For the text-containing cell, return its midpoint in (x, y) coordinate format. 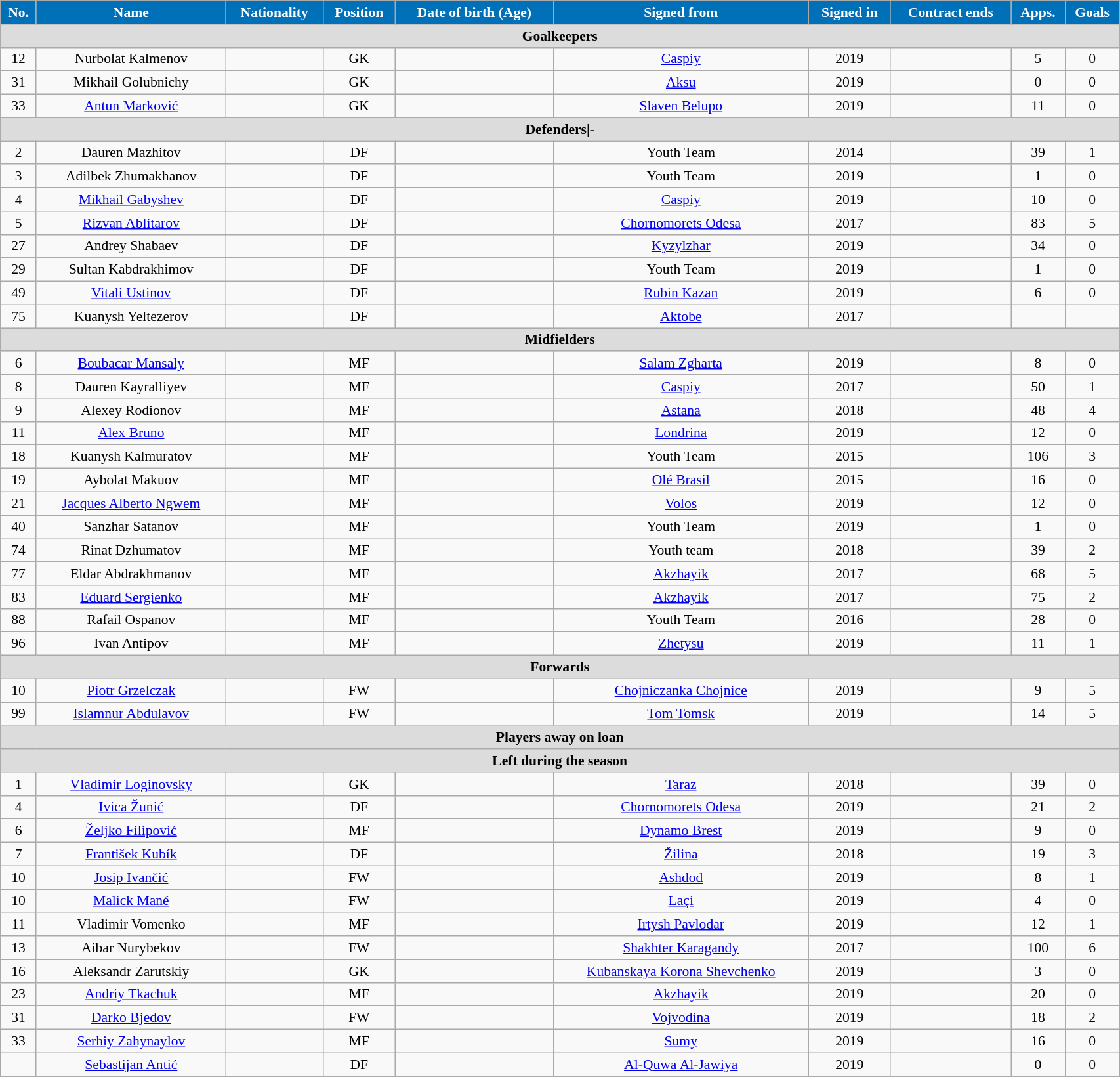
Sanzhar Satanov (131, 527)
Aybolat Makuov (131, 480)
Vitali Ustinov (131, 293)
2016 (849, 620)
Vladimir Loginovsky (131, 784)
Kuanysh Yeltezerov (131, 316)
Ivica Žunić (131, 807)
Dauren Mazhitov (131, 153)
Astana (681, 410)
Sebastijan Antić (131, 1065)
Eldar Abdrakhmanov (131, 574)
Andrey Shabaev (131, 246)
68 (1038, 574)
99 (18, 714)
88 (18, 620)
Serhiy Zahynaylov (131, 1042)
Aibar Nurybekov (131, 948)
Rafail Ospanov (131, 620)
Josip Ivančić (131, 877)
20 (1038, 994)
Al-Quwa Al-Jawiya (681, 1065)
2014 (849, 153)
Žilina (681, 855)
Rizvan Ablitarov (131, 223)
Aktobe (681, 316)
Contract ends (950, 12)
Laçi (681, 901)
Andriy Tkachuk (131, 994)
Apps. (1038, 12)
14 (1038, 714)
34 (1038, 246)
106 (1038, 457)
Date of birth (Age) (474, 12)
49 (18, 293)
48 (1038, 410)
Ivan Antipov (131, 644)
40 (18, 527)
Aksu (681, 83)
Nurbolat Kalmenov (131, 59)
77 (18, 574)
Goals (1092, 12)
Goalkeepers (560, 36)
Piotr Grzelczak (131, 690)
7 (18, 855)
Boubacar Mansaly (131, 364)
Defenders|- (560, 129)
Zhetysu (681, 644)
29 (18, 270)
Željko Filipović (131, 831)
Sultan Kabdrakhimov (131, 270)
Players away on loan (560, 738)
96 (18, 644)
Taraz (681, 784)
Aleksandr Zarutskiy (131, 971)
Kyzylzhar (681, 246)
23 (18, 994)
Olé Brasil (681, 480)
Left during the season (560, 761)
Antun Marković (131, 106)
Irtysh Pavlodar (681, 925)
Mikhail Gabyshev (131, 200)
Forwards (560, 667)
Salam Zgharta (681, 364)
27 (18, 246)
No. (18, 12)
Rubin Kazan (681, 293)
Kuanysh Kalmuratov (131, 457)
Londrina (681, 433)
Slaven Belupo (681, 106)
Position (359, 12)
František Kubík (131, 855)
Signed in (849, 12)
Dauren Kayralliyev (131, 387)
28 (1038, 620)
Volos (681, 503)
Youth team (681, 551)
Vladimir Vomenko (131, 925)
50 (1038, 387)
13 (18, 948)
Vojvodina (681, 1018)
Dynamo Brest (681, 831)
Midfielders (560, 340)
Kubanskaya Korona Shevchenko (681, 971)
Shakhter Karagandy (681, 948)
Alex Bruno (131, 433)
74 (18, 551)
Name (131, 12)
Sumy (681, 1042)
Adilbek Zhumakhanov (131, 177)
Rinat Dzhumatov (131, 551)
Ashdod (681, 877)
Alexey Rodionov (131, 410)
Malick Mané (131, 901)
Islamnur Abdulavov (131, 714)
Nationality (274, 12)
Eduard Sergienko (131, 597)
100 (1038, 948)
Jacques Alberto Ngwem (131, 503)
Darko Bjedov (131, 1018)
Mikhail Golubnichy (131, 83)
Tom Tomsk (681, 714)
Chojniczanka Chojnice (681, 690)
Signed from (681, 12)
